Locate the cell with the specified text and output its (X, Y) center coordinate. 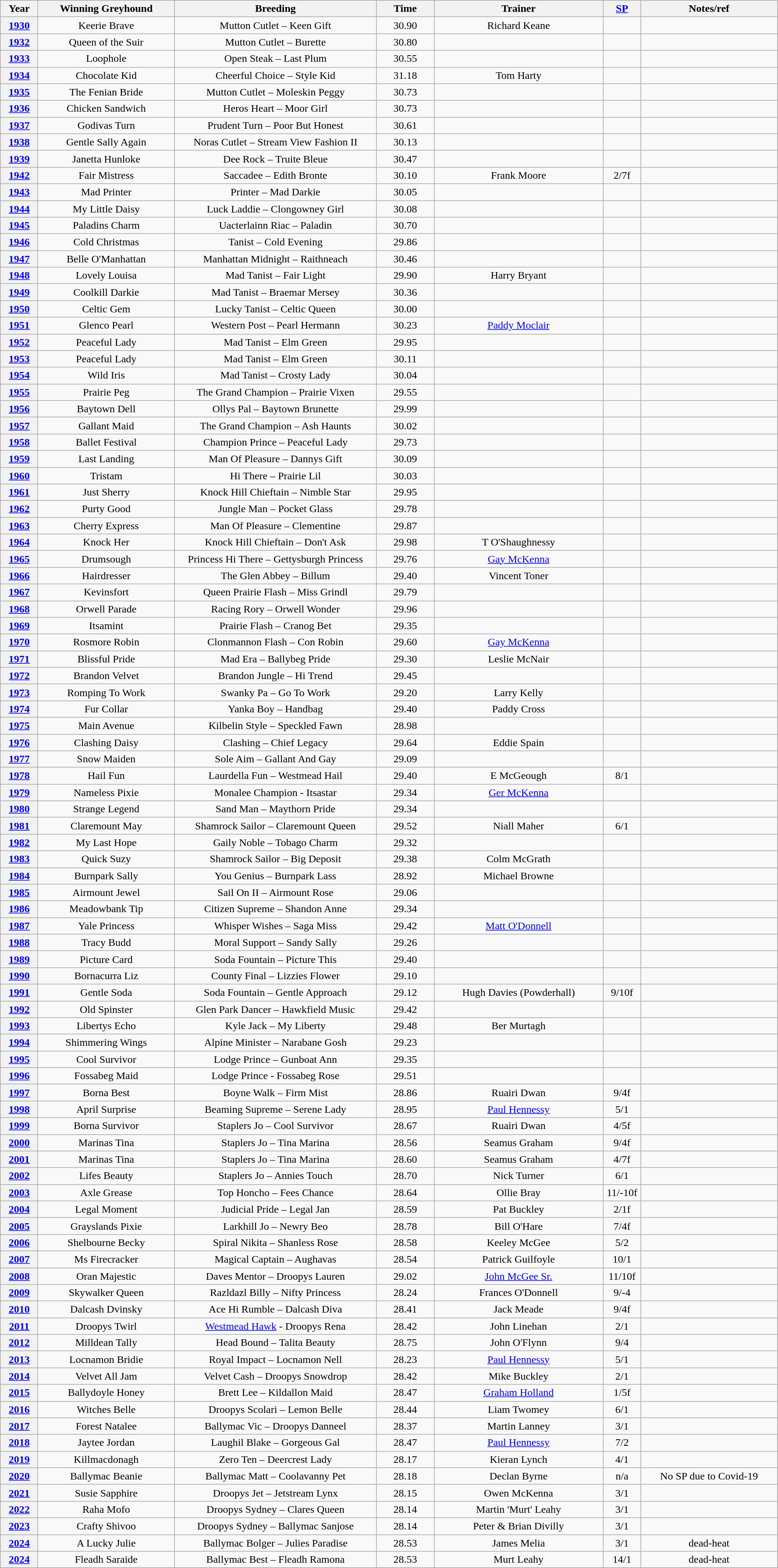
Airmount Jewel (106, 892)
Droopys Jet – Jetstream Lynx (275, 1493)
April Surprise (106, 1109)
1948 (19, 276)
Ger McKenna (519, 793)
28.37 (405, 1426)
Dee Rock – Truite Bleue (275, 159)
28.92 (405, 876)
Crafty Shivoo (106, 1526)
Year (19, 9)
1943 (19, 192)
Baytown Dell (106, 409)
1991 (19, 992)
Chicken Sandwich (106, 109)
1935 (19, 92)
Snow Maiden (106, 759)
Yale Princess (106, 926)
Forest Natalee (106, 1426)
Western Post – Pearl Hermann (275, 326)
1996 (19, 1076)
28.44 (405, 1409)
28.17 (405, 1459)
29.32 (405, 842)
Wild Iris (106, 375)
1979 (19, 793)
1938 (19, 142)
Moral Support – Sandy Sally (275, 942)
30.61 (405, 125)
Cheerful Choice – Style Kid (275, 75)
28.24 (405, 1293)
Racing Rory – Orwell Wonder (275, 609)
2020 (19, 1476)
Drumsough (106, 559)
Spiral Nikita – Shanless Rose (275, 1242)
Jack Meade (519, 1310)
1983 (19, 859)
29.48 (405, 1026)
Lovely Louisa (106, 276)
Velvet Cash – Droopys Snowdrop (275, 1376)
Shelbourne Becky (106, 1242)
T O'Shaughnessy (519, 542)
28.54 (405, 1259)
Susie Sapphire (106, 1493)
Meadowbank Tip (106, 909)
2010 (19, 1310)
Swanky Pa – Go To Work (275, 692)
1930 (19, 25)
Lodge Prince - Fossabeg Rose (275, 1076)
1984 (19, 876)
Tanist – Cold Evening (275, 242)
1998 (19, 1109)
Claremount May (106, 826)
1987 (19, 926)
Lodge Prince – Gunboat Ann (275, 1059)
Legal Moment (106, 1209)
1961 (19, 492)
Mad Era – Ballybeg Pride (275, 659)
Graham Holland (519, 1393)
Just Sherry (106, 492)
30.00 (405, 309)
Top Honcho – Fees Chance (275, 1193)
Ballymac Vic – Droopys Danneel (275, 1426)
Vincent Toner (519, 576)
Witches Belle (106, 1409)
30.80 (405, 42)
Ollie Bray (519, 1193)
Champion Prince – Peaceful Lady (275, 442)
Zero Ten – Deercrest Lady (275, 1459)
Peter & Brian Divilly (519, 1526)
Brandon Velvet (106, 676)
Open Steak – Last Plum (275, 59)
Milldean Tally (106, 1343)
Staplers Jo – Annies Touch (275, 1176)
30.13 (405, 142)
Daves Mentor – Droopys Lauren (275, 1276)
Frank Moore (519, 175)
5/2 (622, 1242)
Ber Murtagh (519, 1026)
1963 (19, 526)
Martin 'Murt' Leahy (519, 1509)
Shimmering Wings (106, 1043)
Princess Hi There – Gettysburgh Princess (275, 559)
30.23 (405, 326)
1952 (19, 342)
2004 (19, 1209)
Ollys Pal – Baytown Brunette (275, 409)
Sand Man – Maythorn Pride (275, 809)
Michael Browne (519, 876)
Gentle Soda (106, 992)
Fleadh Saraide (106, 1560)
Ballymac Bolger – Julies Paradise (275, 1543)
Nameless Pixie (106, 793)
29.38 (405, 859)
Fur Collar (106, 709)
4/7f (622, 1159)
Clonmannon Flash – Con Robin (275, 642)
Man Of Pleasure – Dannys Gift (275, 459)
Keerie Brave (106, 25)
Picture Card (106, 959)
John O'Flynn (519, 1343)
Old Spinster (106, 1009)
Jaytee Jordan (106, 1443)
1970 (19, 642)
2015 (19, 1393)
Clashing – Chief Legacy (275, 743)
Harry Bryant (519, 276)
Gentle Sally Again (106, 142)
1976 (19, 743)
28.70 (405, 1176)
Mutton Cutlet – Burette (275, 42)
30.05 (405, 192)
28.98 (405, 726)
Burnpark Sally (106, 876)
Colm McGrath (519, 859)
John Linehan (519, 1326)
4/5f (622, 1126)
30.46 (405, 259)
Hi There – Prairie Lil (275, 475)
Beaming Supreme – Serene Lady (275, 1109)
1953 (19, 359)
2008 (19, 1276)
9/-4 (622, 1293)
Mutton Cutlet – Keen Gift (275, 25)
Keeley McGee (519, 1242)
1977 (19, 759)
Patrick Guilfoyle (519, 1259)
1975 (19, 726)
Mad Tanist – Crosty Lady (275, 375)
1995 (19, 1059)
30.55 (405, 59)
30.04 (405, 375)
Printer – Mad Darkie (275, 192)
2001 (19, 1159)
Droopys Scolari – Lemon Belle (275, 1409)
1942 (19, 175)
Richard Keane (519, 25)
Laughil Blake – Gorgeous Gal (275, 1443)
Clashing Daisy (106, 743)
Cherry Express (106, 526)
Paladins Charm (106, 226)
2016 (19, 1409)
Judicial Pride – Legal Jan (275, 1209)
1972 (19, 676)
1957 (19, 425)
1951 (19, 326)
Mike Buckley (519, 1376)
28.95 (405, 1109)
Raha Mofo (106, 1509)
Ballydoyle Honey (106, 1393)
Velvet All Jam (106, 1376)
Quick Suzy (106, 859)
29.60 (405, 642)
Ballymac Beanie (106, 1476)
Niall Maher (519, 826)
SP (622, 9)
Matt O'Donnell (519, 926)
28.59 (405, 1209)
30.36 (405, 292)
The Glen Abbey – Billum (275, 576)
1997 (19, 1093)
29.52 (405, 826)
1965 (19, 559)
8/1 (622, 776)
Mutton Cutlet – Moleskin Peggy (275, 92)
Saccadee – Edith Bronte (275, 175)
29.30 (405, 659)
29.90 (405, 276)
11/10f (622, 1276)
Declan Byrne (519, 1476)
Ballymac Matt – Coolavanny Pet (275, 1476)
Paddy Cross (519, 709)
The Fenian Bride (106, 92)
Chocolate Kid (106, 75)
2/7f (622, 175)
2009 (19, 1293)
29.06 (405, 892)
Itsamint (106, 626)
Fossabeg Maid (106, 1076)
1989 (19, 959)
Soda Fountain – Picture This (275, 959)
2023 (19, 1526)
29.78 (405, 509)
29.23 (405, 1043)
2/1f (622, 1209)
28.75 (405, 1343)
1978 (19, 776)
Knock Hill Chieftain – Nimble Star (275, 492)
2013 (19, 1359)
You Genius – Burnpark Lass (275, 876)
29.79 (405, 592)
Bornacurra Liz (106, 976)
29.55 (405, 392)
Eddie Spain (519, 743)
Winning Greyhound (106, 9)
2012 (19, 1343)
2014 (19, 1376)
1956 (19, 409)
1982 (19, 842)
Liam Twomey (519, 1409)
Jungle Man – Pocket Glass (275, 509)
28.64 (405, 1193)
My Last Hope (106, 842)
Loophole (106, 59)
Alpine Minister – Narabane Gosh (275, 1043)
30.03 (405, 475)
29.87 (405, 526)
My Little Daisy (106, 209)
1944 (19, 209)
1955 (19, 392)
29.86 (405, 242)
28.60 (405, 1159)
Trainer (519, 9)
9/10f (622, 992)
29.64 (405, 743)
1985 (19, 892)
Manhattan Midnight – Raithneach (275, 259)
Murt Leahy (519, 1560)
30.10 (405, 175)
2018 (19, 1443)
29.96 (405, 609)
Brett Lee – Kildallon Maid (275, 1393)
Blissful Pride (106, 659)
Kyle Jack – My Liberty (275, 1026)
Queen of the Suir (106, 42)
2005 (19, 1226)
1980 (19, 809)
1990 (19, 976)
Citizen Supreme – Shandon Anne (275, 909)
Tristam (106, 475)
Prairie Flash – Cranog Bet (275, 626)
30.08 (405, 209)
Celtic Gem (106, 309)
1960 (19, 475)
Noras Cutlet – Stream View Fashion II (275, 142)
Luck Laddie – Clongowney Girl (275, 209)
Main Avenue (106, 726)
28.58 (405, 1242)
Belle O'Manhattan (106, 259)
28.78 (405, 1226)
2002 (19, 1176)
1949 (19, 292)
Knock Hill Chieftain – Don't Ask (275, 542)
Man Of Pleasure – Clementine (275, 526)
29.12 (405, 992)
1993 (19, 1026)
1962 (19, 509)
2006 (19, 1242)
Ballymac Best – Fleadh Ramona (275, 1560)
2017 (19, 1426)
28.15 (405, 1493)
Brandon Jungle – Hi Trend (275, 676)
Heros Heart – Moor Girl (275, 109)
Glenco Pearl (106, 326)
14/1 (622, 1560)
Leslie McNair (519, 659)
1964 (19, 542)
1971 (19, 659)
7/2 (622, 1443)
Tom Harty (519, 75)
Yanka Boy – Handbag (275, 709)
Glen Park Dancer – Hawkfield Music (275, 1009)
1936 (19, 109)
1969 (19, 626)
1994 (19, 1043)
Killmacdonagh (106, 1459)
Breeding (275, 9)
Lifes Beauty (106, 1176)
Larry Kelly (519, 692)
No SP due to Covid-19 (709, 1476)
Hugh Davies (Powderhall) (519, 992)
29.09 (405, 759)
2000 (19, 1143)
Frances O'Donnell (519, 1293)
Pat Buckley (519, 1209)
Sail On II – Airmount Rose (275, 892)
2019 (19, 1459)
1986 (19, 909)
Strange Legend (106, 809)
1966 (19, 576)
1950 (19, 309)
Notes/ref (709, 9)
2021 (19, 1493)
Droopys Sydney – Ballymac Sanjose (275, 1526)
Lucky Tanist – Celtic Queen (275, 309)
Libertys Echo (106, 1026)
Whisper Wishes – Saga Miss (275, 926)
30.02 (405, 425)
Magical Captain – Aughavas (275, 1259)
29.10 (405, 976)
Cool Survivor (106, 1059)
28.41 (405, 1310)
Kevinsfort (106, 592)
Purty Good (106, 509)
Tracy Budd (106, 942)
Coolkill Darkie (106, 292)
28.67 (405, 1126)
1973 (19, 692)
Orwell Parade (106, 609)
11/-10f (622, 1193)
29.99 (405, 409)
Ace Hi Rumble – Dalcash Diva (275, 1310)
28.18 (405, 1476)
Uacterlainn Riac – Paladin (275, 226)
Head Bound – Talita Beauty (275, 1343)
Skywalker Queen (106, 1293)
Larkhill Jo – Newry Beo (275, 1226)
28.23 (405, 1359)
29.76 (405, 559)
Gaily Noble – Tobago Charm (275, 842)
29.45 (405, 676)
9/4 (622, 1343)
Prudent Turn – Poor But Honest (275, 125)
Locnamon Bridie (106, 1359)
Fair Mistress (106, 175)
2011 (19, 1326)
Godivas Turn (106, 125)
30.11 (405, 359)
Westmead Hawk - Droopys Rena (275, 1326)
1937 (19, 125)
Queen Prairie Flash – Miss Grindl (275, 592)
2003 (19, 1193)
28.56 (405, 1143)
Kieran Lynch (519, 1459)
2007 (19, 1259)
1932 (19, 42)
1934 (19, 75)
County Final – Lizzies Flower (275, 976)
Dalcash Dvinsky (106, 1310)
Janetta Hunloke (106, 159)
1958 (19, 442)
Hairdresser (106, 576)
29.98 (405, 542)
29.73 (405, 442)
1967 (19, 592)
Gallant Maid (106, 425)
James Melia (519, 1543)
Shamrock Sailor – Claremount Queen (275, 826)
1945 (19, 226)
Paddy Moclair (519, 326)
29.26 (405, 942)
Monalee Champion - Itsastar (275, 793)
1981 (19, 826)
7/4f (622, 1226)
Mad Printer (106, 192)
1988 (19, 942)
Shamrock Sailor – Big Deposit (275, 859)
Borna Survivor (106, 1126)
Axle Grease (106, 1193)
1999 (19, 1126)
Last Landing (106, 459)
The Grand Champion – Ash Haunts (275, 425)
Hail Fun (106, 776)
Soda Fountain – Gentle Approach (275, 992)
1968 (19, 609)
10/1 (622, 1259)
Cold Christmas (106, 242)
n/a (622, 1476)
31.18 (405, 75)
Razldazl Billy – Nifty Princess (275, 1293)
1959 (19, 459)
Nick Turner (519, 1176)
A Lucky Julie (106, 1543)
1933 (19, 59)
1946 (19, 242)
29.20 (405, 692)
Ballet Festival (106, 442)
Droopys Sydney – Clares Queen (275, 1509)
Bill O'Hare (519, 1226)
E McGeough (519, 776)
Droopys Twirl (106, 1326)
Oran Majestic (106, 1276)
29.02 (405, 1276)
Borna Best (106, 1093)
Ms Firecracker (106, 1259)
30.09 (405, 459)
Prairie Peg (106, 392)
1974 (19, 709)
30.70 (405, 226)
Romping To Work (106, 692)
Owen McKenna (519, 1493)
30.47 (405, 159)
2022 (19, 1509)
Martin Lanney (519, 1426)
29.51 (405, 1076)
Knock Her (106, 542)
Royal Impact – Locnamon Nell (275, 1359)
30.90 (405, 25)
Kilbelin Style – Speckled Fawn (275, 726)
Laurdella Fun – Westmead Hail (275, 776)
4/1 (622, 1459)
Mad Tanist – Fair Light (275, 276)
1939 (19, 159)
Mad Tanist – Braemar Mersey (275, 292)
1947 (19, 259)
Rosmore Robin (106, 642)
John McGee Sr. (519, 1276)
Boyne Walk – Firm Mist (275, 1093)
Grayslands Pixie (106, 1226)
Staplers Jo – Cool Survivor (275, 1126)
Time (405, 9)
Sole Aim – Gallant And Gay (275, 759)
1992 (19, 1009)
1/5f (622, 1393)
The Grand Champion – Prairie Vixen (275, 392)
28.86 (405, 1093)
1954 (19, 375)
